Pinpoint the cell where the given text exists, returning its [X, Y] midpoint coordinate. 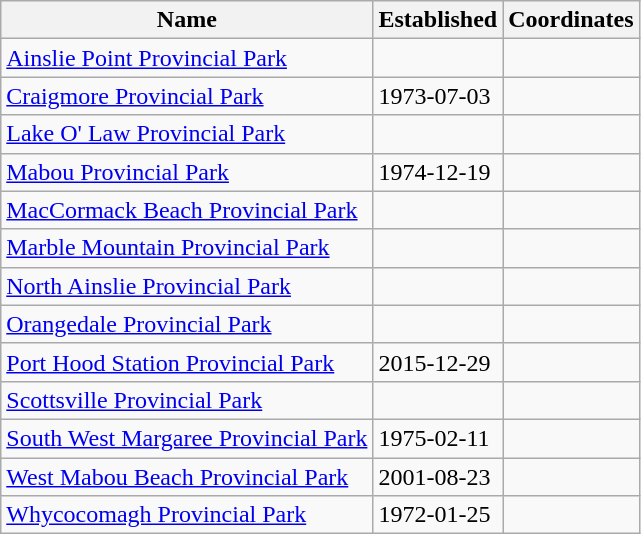
2001-08-23 [438, 477]
Name [187, 20]
South West Margaree Provincial Park [187, 438]
West Mabou Beach Provincial Park [187, 477]
North Ainslie Provincial Park [187, 286]
Scottsville Provincial Park [187, 400]
2015-12-29 [438, 362]
Whycocomagh Provincial Park [187, 515]
1974-12-19 [438, 172]
Ainslie Point Provincial Park [187, 58]
Established [438, 20]
Mabou Provincial Park [187, 172]
Coordinates [571, 20]
1972-01-25 [438, 515]
Lake O' Law Provincial Park [187, 134]
1973-07-03 [438, 96]
1975-02-11 [438, 438]
Orangedale Provincial Park [187, 324]
MacCormack Beach Provincial Park [187, 210]
Marble Mountain Provincial Park [187, 248]
Port Hood Station Provincial Park [187, 362]
Craigmore Provincial Park [187, 96]
